Extract the (x, y) coordinate from the center of the cell holding the provided text.  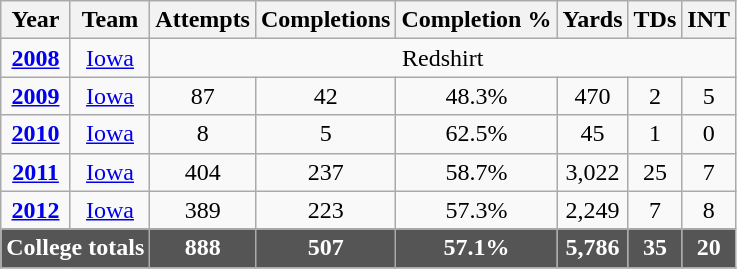
389 (203, 210)
0 (709, 134)
57.3% (476, 210)
2 (655, 96)
42 (325, 96)
2012 (36, 210)
2011 (36, 172)
57.1% (476, 248)
College totals (76, 248)
Completions (325, 20)
62.5% (476, 134)
45 (592, 134)
20 (709, 248)
2010 (36, 134)
470 (592, 96)
87 (203, 96)
2,249 (592, 210)
Completion % (476, 20)
25 (655, 172)
888 (203, 248)
1 (655, 134)
404 (203, 172)
223 (325, 210)
Attempts (203, 20)
2008 (36, 58)
237 (325, 172)
Redshirt (443, 58)
TDs (655, 20)
2009 (36, 96)
507 (325, 248)
58.7% (476, 172)
Team (110, 20)
3,022 (592, 172)
5,786 (592, 248)
48.3% (476, 96)
INT (709, 20)
35 (655, 248)
Yards (592, 20)
Year (36, 20)
